For the text-containing cell, return its midpoint in [X, Y] coordinate format. 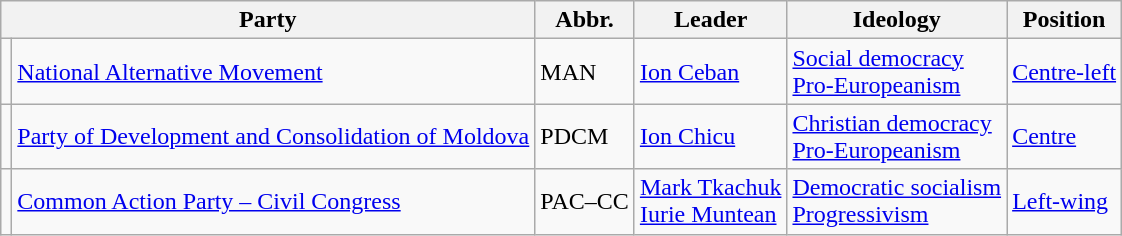
PDCM [585, 136]
MAN [585, 72]
Left-wing [1064, 202]
Christian democracyPro-Europeanism [897, 136]
Ion Ceban [710, 72]
Mark TkachukIurie Muntean [710, 202]
Social democracyPro-Europeanism [897, 72]
Ion Chicu [710, 136]
Abbr. [585, 20]
Democratic socialismProgressivism [897, 202]
PAC–CC [585, 202]
Centre [1064, 136]
Party of Development and Consolidation of Moldova [274, 136]
Common Action Party – Civil Congress [274, 202]
Party [268, 20]
National Alternative Movement [274, 72]
Leader [710, 20]
Position [1064, 20]
Centre-left [1064, 72]
Ideology [897, 20]
